Output the (X, Y) coordinate of the center of the cell containing the given text.  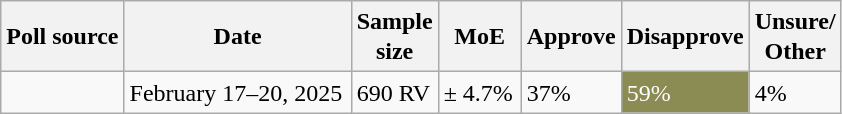
MoE (480, 36)
59% (685, 92)
Date (238, 36)
4% (795, 92)
± 4.7% (480, 92)
February 17–20, 2025 (238, 92)
Samplesize (394, 36)
Unsure/Other (795, 36)
Poll source (62, 36)
Disapprove (685, 36)
690 RV (394, 92)
Approve (571, 36)
37% (571, 92)
